Identify which cell holds the provided text, then report its [x, y] central coordinate. 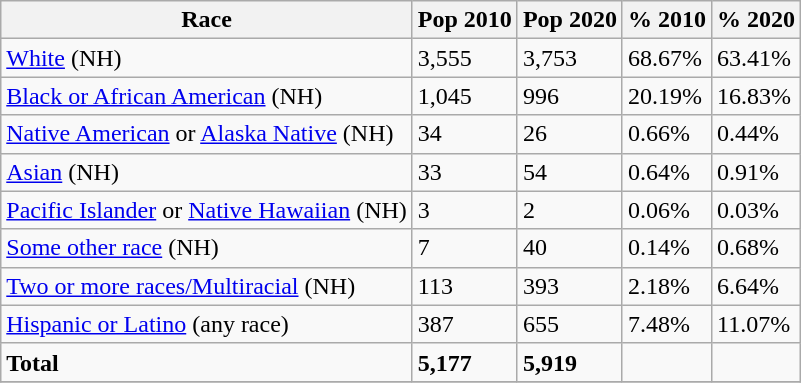
Native American or Alaska Native (NH) [207, 134]
Race [207, 20]
655 [570, 324]
6.64% [756, 286]
3,555 [464, 58]
11.07% [756, 324]
Black or African American (NH) [207, 96]
0.14% [666, 248]
1,045 [464, 96]
7.48% [666, 324]
Two or more races/Multiracial (NH) [207, 286]
2 [570, 210]
0.68% [756, 248]
393 [570, 286]
20.19% [666, 96]
34 [464, 134]
5,919 [570, 362]
113 [464, 286]
Total [207, 362]
0.06% [666, 210]
0.66% [666, 134]
Pop 2020 [570, 20]
2.18% [666, 286]
Pop 2010 [464, 20]
3,753 [570, 58]
0.44% [756, 134]
387 [464, 324]
White (NH) [207, 58]
% 2010 [666, 20]
54 [570, 172]
63.41% [756, 58]
0.91% [756, 172]
7 [464, 248]
40 [570, 248]
996 [570, 96]
% 2020 [756, 20]
68.67% [666, 58]
0.64% [666, 172]
Some other race (NH) [207, 248]
0.03% [756, 210]
33 [464, 172]
26 [570, 134]
16.83% [756, 96]
Hispanic or Latino (any race) [207, 324]
3 [464, 210]
Asian (NH) [207, 172]
5,177 [464, 362]
Pacific Islander or Native Hawaiian (NH) [207, 210]
